Extract the [x, y] coordinate from the center of the cell holding the provided text.  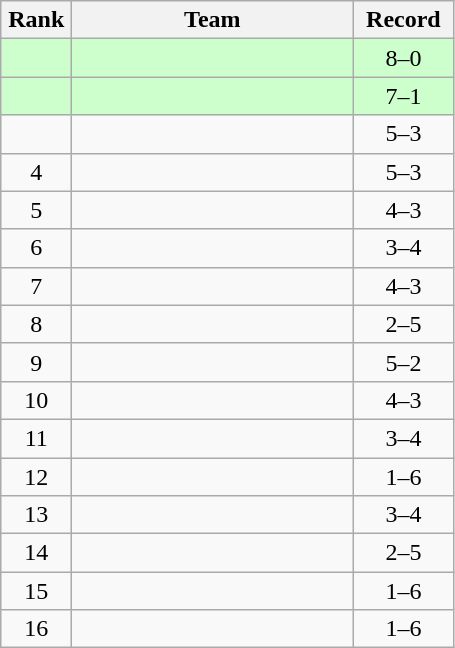
7–1 [404, 96]
Record [404, 20]
16 [36, 629]
8 [36, 324]
15 [36, 591]
5 [36, 210]
9 [36, 362]
7 [36, 286]
12 [36, 477]
11 [36, 438]
4 [36, 172]
10 [36, 400]
14 [36, 553]
6 [36, 248]
5–2 [404, 362]
8–0 [404, 58]
Team [212, 20]
Rank [36, 20]
13 [36, 515]
